From the cell containing the given text, extract its center point as (x, y) coordinate. 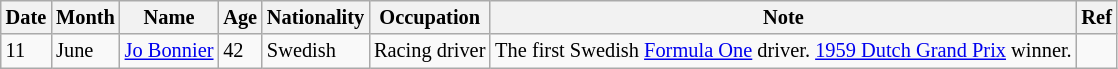
Nationality (316, 17)
Month (86, 17)
Date (26, 17)
Occupation (430, 17)
Name (170, 17)
June (86, 51)
Ref (1097, 17)
11 (26, 51)
The first Swedish Formula One driver. 1959 Dutch Grand Prix winner. (783, 51)
Age (240, 17)
Swedish (316, 51)
Jo Bonnier (170, 51)
Racing driver (430, 51)
42 (240, 51)
Note (783, 17)
